Locate the cell with the specified text and output its [x, y] center coordinate. 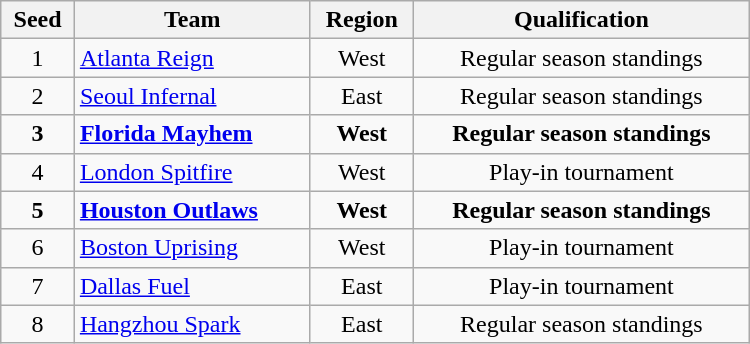
Hangzhou Spark [192, 324]
2 [38, 96]
5 [38, 210]
6 [38, 248]
Dallas Fuel [192, 286]
1 [38, 58]
Qualification [582, 20]
8 [38, 324]
Houston Outlaws [192, 210]
Florida Mayhem [192, 134]
Boston Uprising [192, 248]
4 [38, 172]
London Spitfire [192, 172]
7 [38, 286]
3 [38, 134]
Seoul Infernal [192, 96]
Atlanta Reign [192, 58]
Team [192, 20]
Region [362, 20]
Seed [38, 20]
